Return [x, y] of the center of cell containing provided text 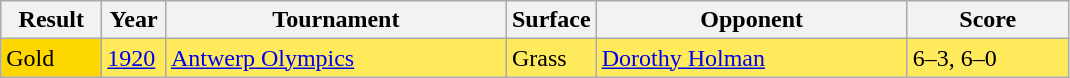
Gold [52, 58]
Grass [551, 58]
1920 [134, 58]
Surface [551, 20]
Antwerp Olympics [336, 58]
Dorothy Holman [752, 58]
6–3, 6–0 [988, 58]
Result [52, 20]
Score [988, 20]
Year [134, 20]
Tournament [336, 20]
Opponent [752, 20]
